From the cell containing the given text, extract its center point as (x, y) coordinate. 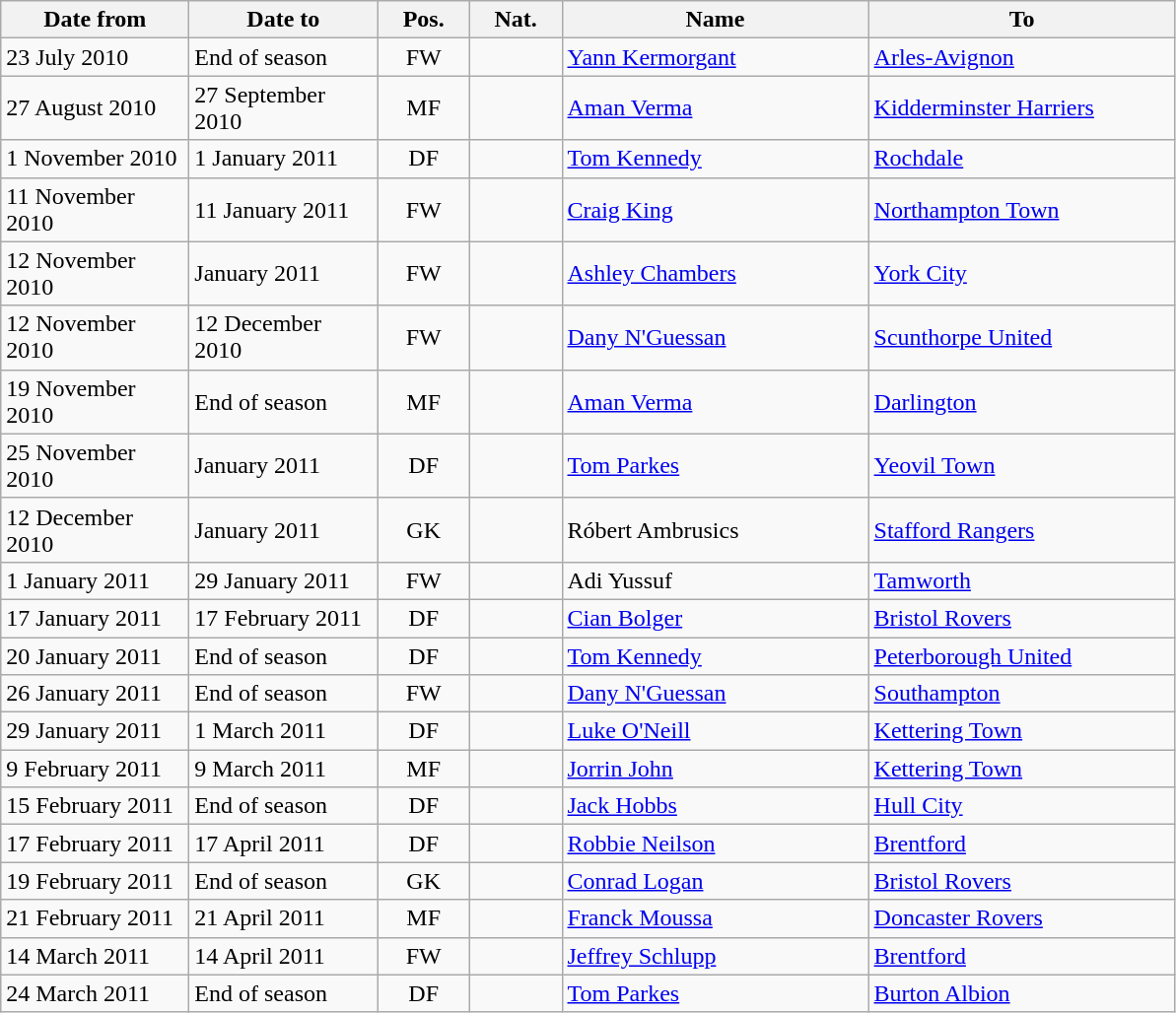
Burton Albion (1021, 993)
Yann Kermorgant (716, 57)
11 January 2011 (284, 209)
Pos. (424, 20)
15 February 2011 (95, 806)
Date from (95, 20)
Stafford Rangers (1021, 530)
Northampton Town (1021, 209)
Craig King (716, 209)
Conrad Logan (716, 881)
Yeovil Town (1021, 465)
Southampton (1021, 694)
To (1021, 20)
Franck Moussa (716, 918)
Jack Hobbs (716, 806)
Arles-Avignon (1021, 57)
Scunthorpe United (1021, 337)
Ashley Chambers (716, 274)
9 February 2011 (95, 769)
25 November 2010 (95, 465)
Hull City (1021, 806)
Kidderminster Harriers (1021, 108)
Darlington (1021, 402)
Jorrin John (716, 769)
1 March 2011 (284, 731)
Tamworth (1021, 580)
Peterborough United (1021, 655)
14 March 2011 (95, 956)
27 September 2010 (284, 108)
Name (716, 20)
19 February 2011 (95, 881)
Nat. (516, 20)
Rochdale (1021, 159)
York City (1021, 274)
27 August 2010 (95, 108)
21 April 2011 (284, 918)
Adi Yussuf (716, 580)
1 November 2010 (95, 159)
Robbie Neilson (716, 844)
17 April 2011 (284, 844)
Cian Bolger (716, 618)
11 November 2010 (95, 209)
24 March 2011 (95, 993)
20 January 2011 (95, 655)
14 April 2011 (284, 956)
Luke O'Neill (716, 731)
Date to (284, 20)
9 March 2011 (284, 769)
Doncaster Rovers (1021, 918)
Jeffrey Schlupp (716, 956)
17 January 2011 (95, 618)
23 July 2010 (95, 57)
21 February 2011 (95, 918)
Róbert Ambrusics (716, 530)
26 January 2011 (95, 694)
19 November 2010 (95, 402)
